Return (X, Y) of the center of cell containing provided text 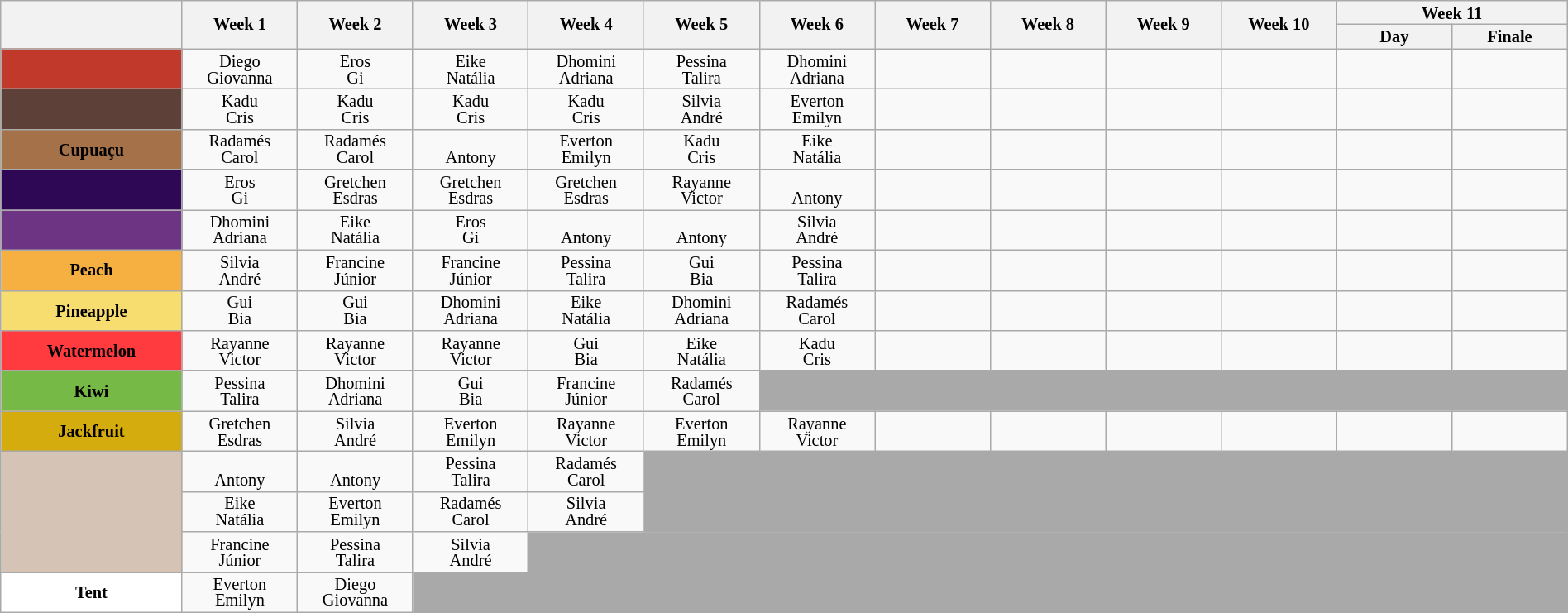
Week 9 (1164, 24)
Cupuaçu (91, 149)
Day (1394, 36)
Pineapple (91, 311)
Peach (91, 270)
Week 6 (817, 24)
Tent (91, 592)
Week 4 (586, 24)
Week 5 (701, 24)
Week 3 (471, 24)
Week 8 (1048, 24)
Week 7 (933, 24)
Kiwi (91, 390)
Jackfruit (91, 432)
Finale (1510, 36)
Week 11 (1452, 12)
Week 10 (1279, 24)
Week 2 (356, 24)
Watermelon (91, 351)
Week 1 (240, 24)
